Pinpoint the cell where the given text exists, returning its [x, y] midpoint coordinate. 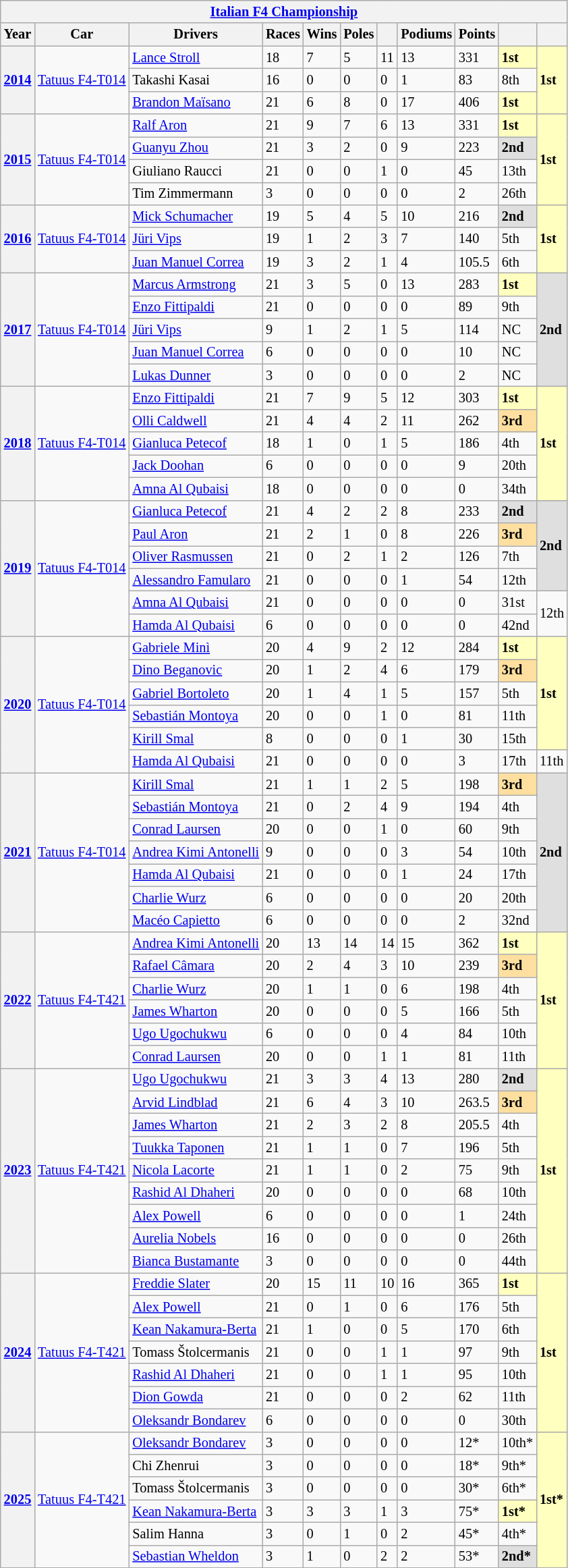
Rafael Câmara [196, 966]
7th [517, 557]
179 [477, 670]
42nd [517, 625]
280 [477, 1079]
263.5 [477, 1102]
30* [477, 1488]
Olli Caldwell [196, 421]
Points [477, 34]
Wins [322, 34]
Drivers [196, 34]
2020 [18, 705]
216 [477, 216]
Paul Aron [196, 534]
18* [477, 1465]
24th [517, 1216]
34th [517, 489]
Tuukka Taponen [196, 1147]
303 [477, 398]
2015 [18, 159]
223 [477, 148]
194 [477, 807]
105.5 [477, 262]
186 [477, 443]
Giuliano Raucci [196, 171]
44th [517, 1261]
Bianca Bustamante [196, 1261]
17 [426, 103]
406 [477, 103]
Lukas Dunner [196, 375]
Dino Beganovic [196, 670]
8th [517, 80]
Gabriele Minì [196, 648]
53* [477, 1557]
45 [477, 171]
Ralf Aron [196, 126]
Gabriel Bortoleto [196, 693]
2022 [18, 1000]
Arvid Lindblad [196, 1102]
176 [477, 1307]
30 [477, 738]
75* [477, 1511]
362 [477, 943]
2023 [18, 1170]
31st [517, 602]
Lance Stroll [196, 57]
114 [477, 330]
2nd* [517, 1557]
24 [477, 875]
89 [477, 307]
283 [477, 284]
84 [477, 1034]
Oliver Rasmussen [196, 557]
2016 [18, 239]
30th [517, 1420]
140 [477, 239]
262 [477, 421]
Guanyu Zhou [196, 148]
2014 [18, 80]
15th [517, 738]
Takashi Kasai [196, 80]
284 [477, 648]
75 [477, 1170]
Car [82, 34]
170 [477, 1329]
Salim Hanna [196, 1534]
126 [477, 557]
2021 [18, 853]
196 [477, 1147]
Mick Schumacher [196, 216]
239 [477, 966]
2017 [18, 329]
97 [477, 1352]
226 [477, 534]
Tim Zimmermann [196, 194]
Brandon Maïsano [196, 103]
6th* [517, 1488]
10th* [517, 1443]
2024 [18, 1352]
9th* [517, 1465]
2025 [18, 1500]
60 [477, 830]
Nicola Lacorte [196, 1170]
12* [477, 1443]
83 [477, 80]
Chi Zhenrui [196, 1465]
Freddie Slater [196, 1284]
166 [477, 1011]
Sebastian Wheldon [196, 1557]
Italian F4 Championship [284, 11]
Podiums [426, 34]
2018 [18, 443]
Aurelia Nobels [196, 1239]
233 [477, 512]
Macéo Capietto [196, 921]
Alessandro Famularo [196, 580]
Year [18, 34]
13th [517, 171]
205.5 [477, 1125]
365 [477, 1284]
68 [477, 1193]
Marcus Armstrong [196, 284]
62 [477, 1397]
157 [477, 693]
2019 [18, 568]
Jack Doohan [196, 466]
4th* [517, 1534]
Races [283, 34]
Poles [359, 34]
45* [477, 1534]
95 [477, 1375]
Dion Gowda [196, 1397]
32nd [517, 921]
